Locate the cell with the specified text and output its (x, y) center coordinate. 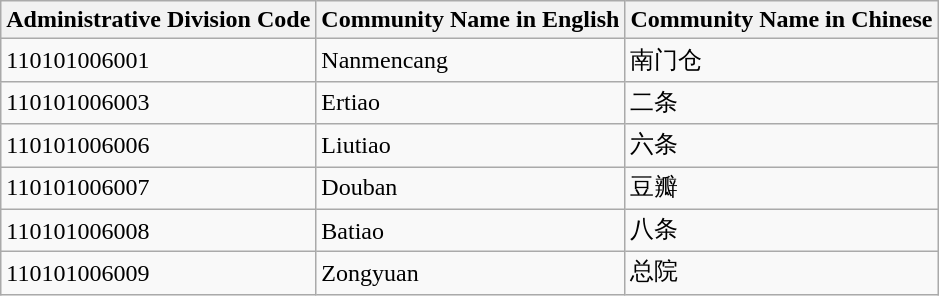
Administrative Division Code (158, 20)
八条 (782, 230)
Liutiao (470, 146)
110101006007 (158, 188)
六条 (782, 146)
Batiao (470, 230)
110101006008 (158, 230)
Zongyuan (470, 274)
Ertiao (470, 102)
110101006009 (158, 274)
南门仓 (782, 60)
二条 (782, 102)
Nanmencang (470, 60)
110101006001 (158, 60)
110101006006 (158, 146)
110101006003 (158, 102)
Community Name in English (470, 20)
总院 (782, 274)
豆瓣 (782, 188)
Douban (470, 188)
Community Name in Chinese (782, 20)
